Capture the cell that displays the provided text and extract its [x, y] central coordinate. 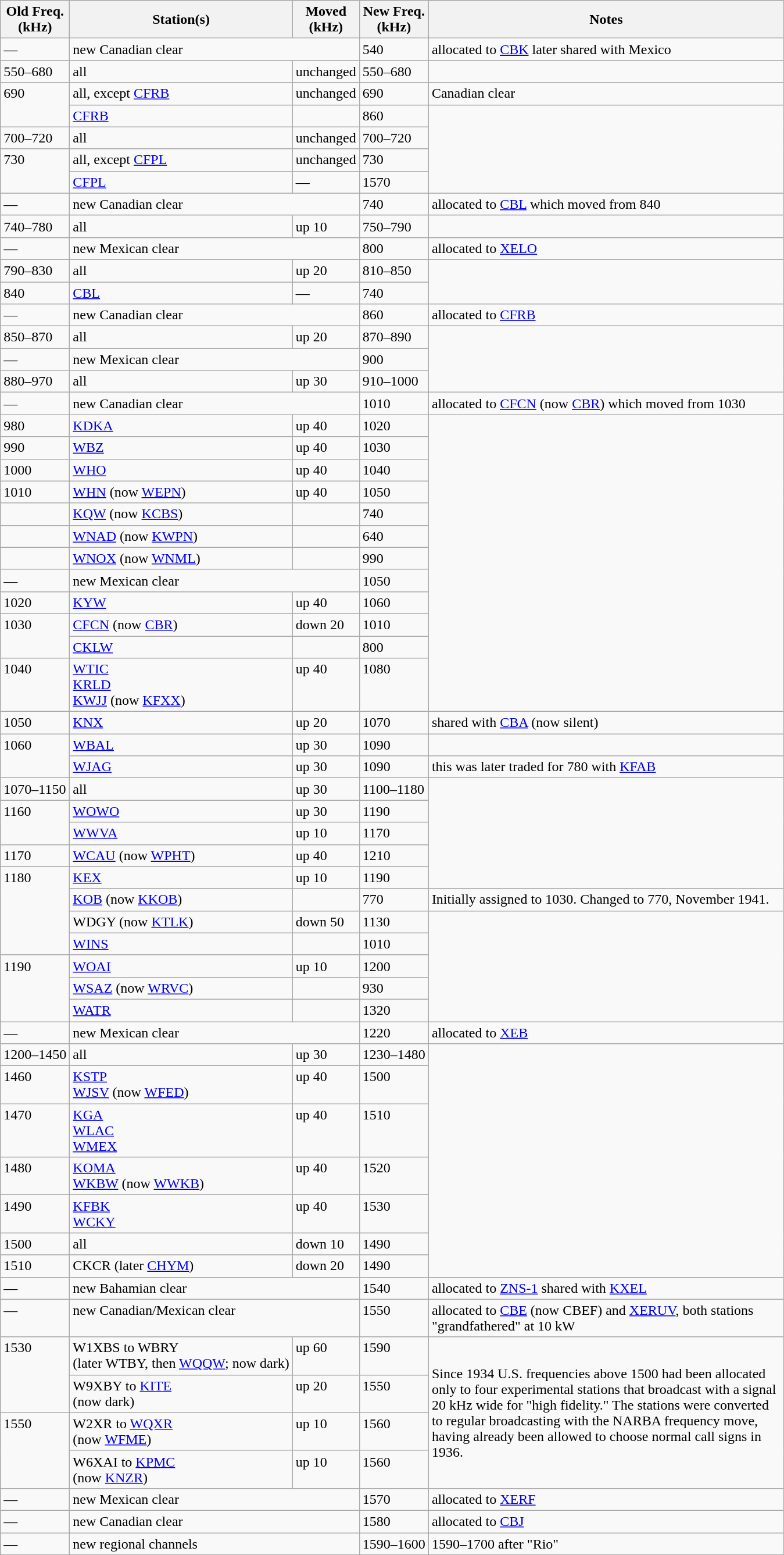
allocated to CBE (now CBEF) and XERUV, both stations "grandfathered" at 10 kW [606, 1318]
1180 [35, 911]
WDGY (now KTLK) [181, 922]
770 [394, 900]
KFBKWCKY [181, 1214]
allocated to CFRB [606, 315]
1070–1150 [35, 789]
790–830 [35, 270]
900 [394, 359]
New Freq.(kHz) [394, 20]
allocated to CBJ [606, 1521]
CKLW [181, 647]
1200 [394, 966]
1160 [35, 822]
WSAZ (now WRVC) [181, 988]
WJAG [181, 767]
allocated to XERF [606, 1499]
WHN (now WEPN) [181, 492]
810–850 [394, 270]
1520 [394, 1176]
Old Freq.(kHz) [35, 20]
WCAU (now WPHT) [181, 855]
CFPL [181, 182]
1000 [35, 470]
740–780 [35, 226]
1480 [35, 1176]
WWVA [181, 833]
1460 [35, 1085]
CBL [181, 293]
KYW [181, 602]
1590–1700 after "Rio" [606, 1544]
down 10 [325, 1244]
1220 [394, 1032]
910–1000 [394, 381]
1130 [394, 922]
750–790 [394, 226]
KGAWLACWMEX [181, 1130]
WINS [181, 944]
Moved(kHz) [325, 20]
allocated to XELO [606, 248]
930 [394, 988]
allocated to CFCN (now CBR) which moved from 1030 [606, 404]
1590 [394, 1356]
1590–1600 [394, 1544]
W2XR to WQXR(now WFME) [181, 1432]
Notes [606, 20]
1080 [394, 685]
WHO [181, 470]
KOB (now KKOB) [181, 900]
540 [394, 49]
WNAD (now KWPN) [181, 536]
KSTPWJSV (now WFED) [181, 1085]
down 50 [325, 922]
shared with CBA (now silent) [606, 723]
all, except CFRB [181, 94]
Station(s) [181, 20]
up 60 [325, 1356]
KDKA [181, 426]
1200–1450 [35, 1055]
new regional channels [214, 1544]
CFCN (now CBR) [181, 625]
1320 [394, 1010]
1540 [394, 1288]
allocated to CBL which moved from 840 [606, 204]
1470 [35, 1130]
KOMAWKBW (now WWKB) [181, 1176]
1210 [394, 855]
W1XBS to WBRY(later WTBY, then WQQW; now dark) [181, 1356]
640 [394, 536]
W9XBY to KITE(now dark) [181, 1393]
1070 [394, 723]
WBZ [181, 448]
1230–1480 [394, 1055]
new Canadian/Mexican clear [214, 1318]
Canadian clear [606, 94]
allocated to ZNS-1 shared with KXEL [606, 1288]
Initially assigned to 1030. Changed to 770, November 1941. [606, 900]
WOAI [181, 966]
allocated to XEB [606, 1032]
850–870 [35, 337]
1580 [394, 1521]
WTICKRLDKWJJ (now KFXX) [181, 685]
W6XAI to KPMC(now KNZR) [181, 1469]
WOWO [181, 811]
880–970 [35, 381]
allocated to CBK later shared with Mexico [606, 49]
new Bahamian clear [214, 1288]
this was later traded for 780 with KFAB [606, 767]
870–890 [394, 337]
WBAL [181, 745]
KNX [181, 723]
980 [35, 426]
1100–1180 [394, 789]
840 [35, 293]
all, except CFPL [181, 160]
KQW (now KCBS) [181, 514]
CKCR (later CHYM) [181, 1266]
WATR [181, 1010]
WNOX (now WNML) [181, 558]
KEX [181, 878]
CFRB [181, 116]
